Scan for the cell matching the given text and deliver its (X, Y) coordinate at center. 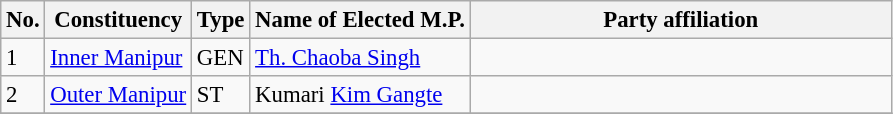
1 (23, 58)
No. (23, 20)
Inner Manipur (118, 58)
2 (23, 95)
Kumari Kim Gangte (360, 95)
ST (221, 95)
Th. Chaoba Singh (360, 58)
Party affiliation (680, 20)
Outer Manipur (118, 95)
Name of Elected M.P. (360, 20)
GEN (221, 58)
Type (221, 20)
Constituency (118, 20)
